Search for the cell housing the specified text and yield its (x, y) center coordinate. 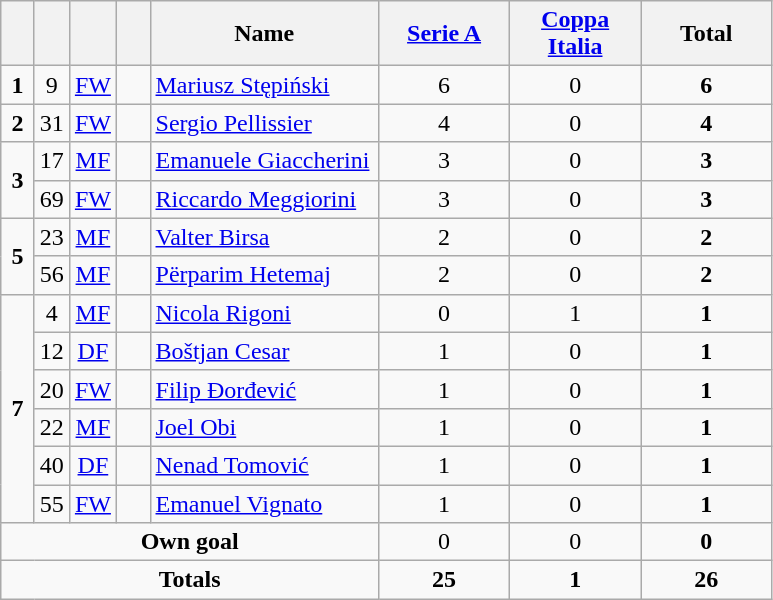
Own goal (190, 542)
Joel Obi (264, 427)
56 (52, 275)
55 (52, 503)
5 (18, 256)
Sergio Pellissier (264, 123)
20 (52, 389)
Name (264, 34)
25 (444, 580)
7 (18, 408)
Valter Birsa (264, 237)
26 (706, 580)
69 (52, 199)
Nenad Tomović (264, 465)
Totals (190, 580)
Mariusz Stępiński (264, 85)
9 (52, 85)
12 (52, 351)
Riccardo Meggiorini (264, 199)
Emanuele Giaccherini (264, 161)
Filip Đorđević (264, 389)
Coppa Italia (576, 34)
23 (52, 237)
Boštjan Cesar (264, 351)
31 (52, 123)
17 (52, 161)
Nicola Rigoni (264, 313)
22 (52, 427)
40 (52, 465)
Serie A (444, 34)
Total (706, 34)
Emanuel Vignato (264, 503)
Përparim Hetemaj (264, 275)
